Determine the (x, y) coordinate at the center of the cell enclosing the given text.  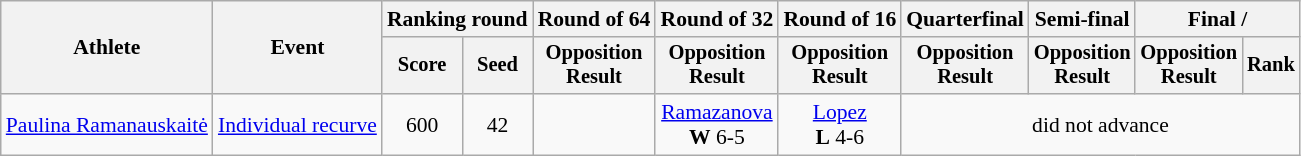
600 (422, 124)
Paulina Ramanauskaitė (107, 124)
Quarterfinal (965, 19)
Athlete (107, 48)
did not advance (1100, 124)
Final / (1217, 19)
Round of 16 (840, 19)
Seed (497, 66)
Individual recurve (298, 124)
Semi-final (1082, 19)
Round of 32 (716, 19)
Lopez L 4-6 (840, 124)
Score (422, 66)
Rank (1271, 66)
Event (298, 48)
Ranking round (458, 19)
42 (497, 124)
Round of 64 (594, 19)
Ramazanova W 6-5 (716, 124)
